Return (X, Y) of the center of cell containing provided text 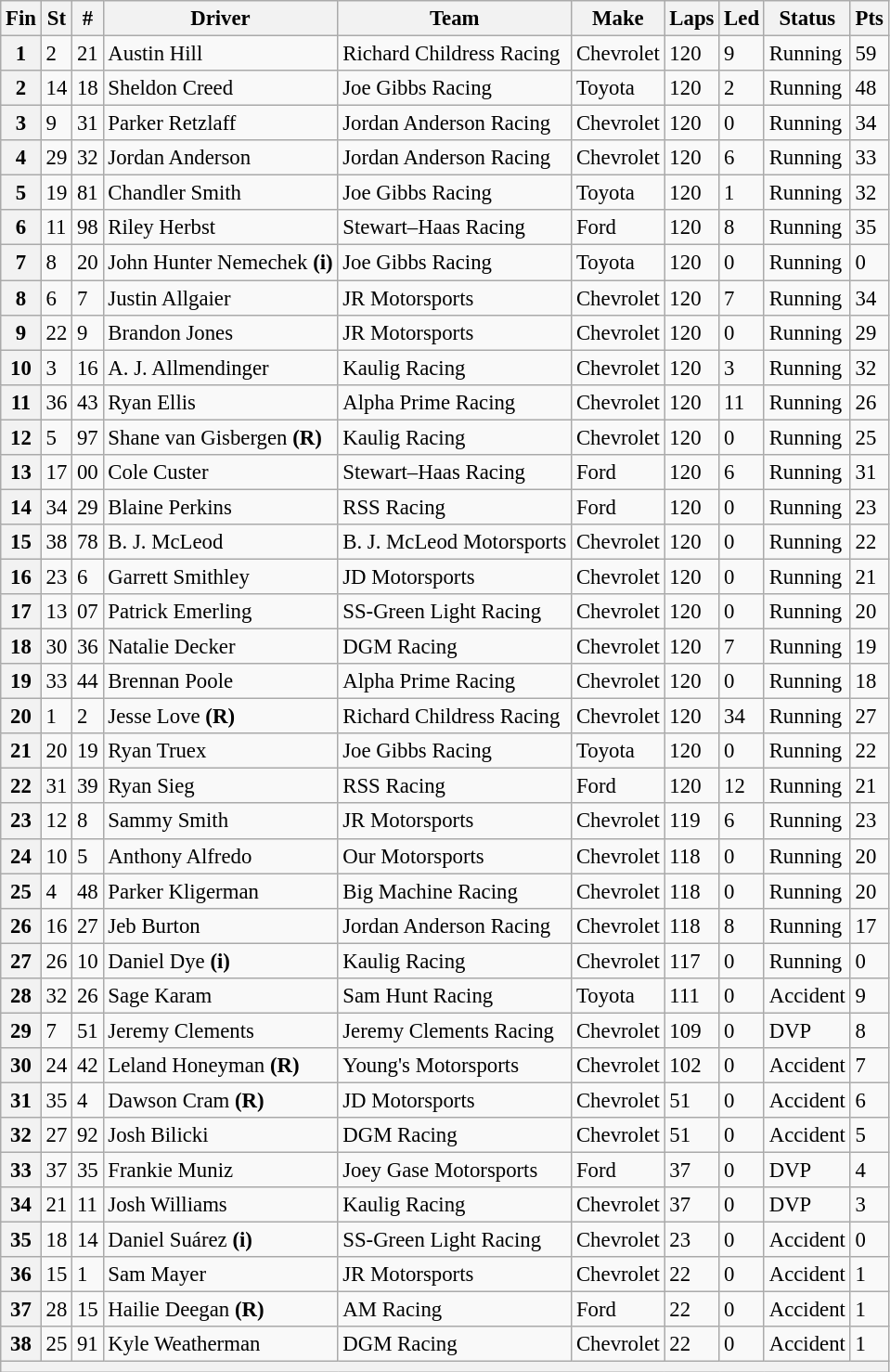
42 (87, 1066)
Sage Karam (221, 996)
Cole Custer (221, 472)
Daniel Dye (i) (221, 961)
Garrett Smithley (221, 576)
Make (618, 19)
Young's Motorsports (455, 1066)
Ryan Truex (221, 751)
39 (87, 786)
Daniel Suárez (i) (221, 1240)
Team (455, 19)
Shane van Gisbergen (R) (221, 437)
117 (692, 961)
Natalie Decker (221, 647)
98 (87, 227)
Sammy Smith (221, 822)
Sam Hunt Racing (455, 996)
A. J. Allmendinger (221, 368)
Jesse Love (R) (221, 717)
07 (87, 612)
John Hunter Nemechek (i) (221, 263)
111 (692, 996)
Riley Herbst (221, 227)
91 (87, 1345)
43 (87, 402)
109 (692, 1030)
Chandler Smith (221, 193)
Laps (692, 19)
Fin (21, 19)
Dawson Cram (R) (221, 1100)
Jeremy Clements (221, 1030)
Big Machine Racing (455, 891)
Parker Retzlaff (221, 123)
92 (87, 1135)
Ryan Ellis (221, 402)
Josh Bilicki (221, 1135)
Led (742, 19)
Joey Gase Motorsports (455, 1171)
Brandon Jones (221, 332)
Ryan Sieg (221, 786)
00 (87, 472)
44 (87, 681)
Parker Kligerman (221, 891)
Leland Honeyman (R) (221, 1066)
St (56, 19)
Sam Mayer (221, 1275)
Jeb Burton (221, 925)
Frankie Muniz (221, 1171)
Status (807, 19)
78 (87, 542)
# (87, 19)
102 (692, 1066)
Patrick Emerling (221, 612)
AM Racing (455, 1310)
B. J. McLeod Motorsports (455, 542)
Kyle Weatherman (221, 1345)
Pts (869, 19)
Sheldon Creed (221, 88)
Our Motorsports (455, 856)
Brennan Poole (221, 681)
B. J. McLeod (221, 542)
Jordan Anderson (221, 158)
Driver (221, 19)
81 (87, 193)
Jeremy Clements Racing (455, 1030)
97 (87, 437)
Anthony Alfredo (221, 856)
Blaine Perkins (221, 507)
Josh Williams (221, 1205)
Hailie Deegan (R) (221, 1310)
59 (869, 54)
119 (692, 822)
Austin Hill (221, 54)
Justin Allgaier (221, 298)
